Scan for the cell matching the given text and deliver its [X, Y] coordinate at center. 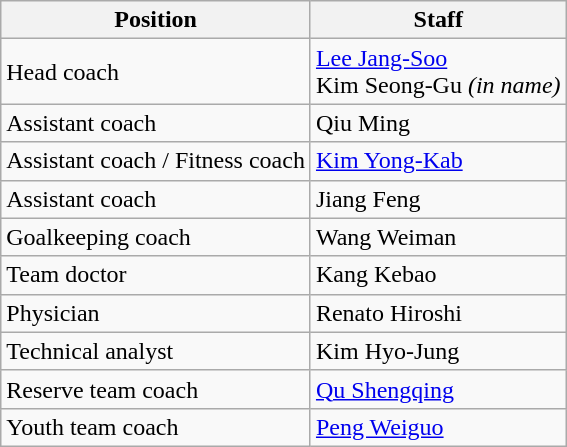
Technical analyst [156, 351]
Youth team coach [156, 427]
Qu Shengqing [438, 389]
Assistant coach / Fitness coach [156, 161]
Qiu Ming [438, 123]
Wang Weiman [438, 237]
Kim Yong-Kab [438, 161]
Peng Weiguo [438, 427]
Renato Hiroshi [438, 313]
Kim Hyo-Jung [438, 351]
Head coach [156, 72]
Physician [156, 313]
Jiang Feng [438, 199]
Team doctor [156, 275]
Kang Kebao [438, 275]
Reserve team coach [156, 389]
Position [156, 20]
Staff [438, 20]
Goalkeeping coach [156, 237]
Lee Jang-Soo Kim Seong-Gu (in name) [438, 72]
